Output the [x, y] coordinate of the center of the cell containing the given text.  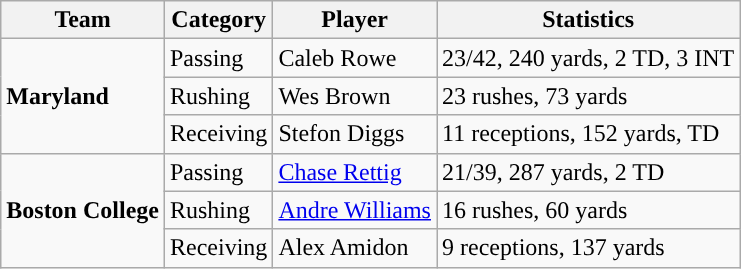
Chase Rettig [355, 172]
Wes Brown [355, 96]
Caleb Rowe [355, 58]
Stefon Diggs [355, 134]
11 receptions, 152 yards, TD [588, 134]
23/42, 240 yards, 2 TD, 3 INT [588, 58]
Statistics [588, 20]
16 rushes, 60 yards [588, 210]
Player [355, 20]
9 receptions, 137 yards [588, 248]
Maryland [83, 96]
Boston College [83, 210]
21/39, 287 yards, 2 TD [588, 172]
Andre Williams [355, 210]
23 rushes, 73 yards [588, 96]
Category [218, 20]
Team [83, 20]
Alex Amidon [355, 248]
